Search for the cell housing the specified text and yield its [x, y] center coordinate. 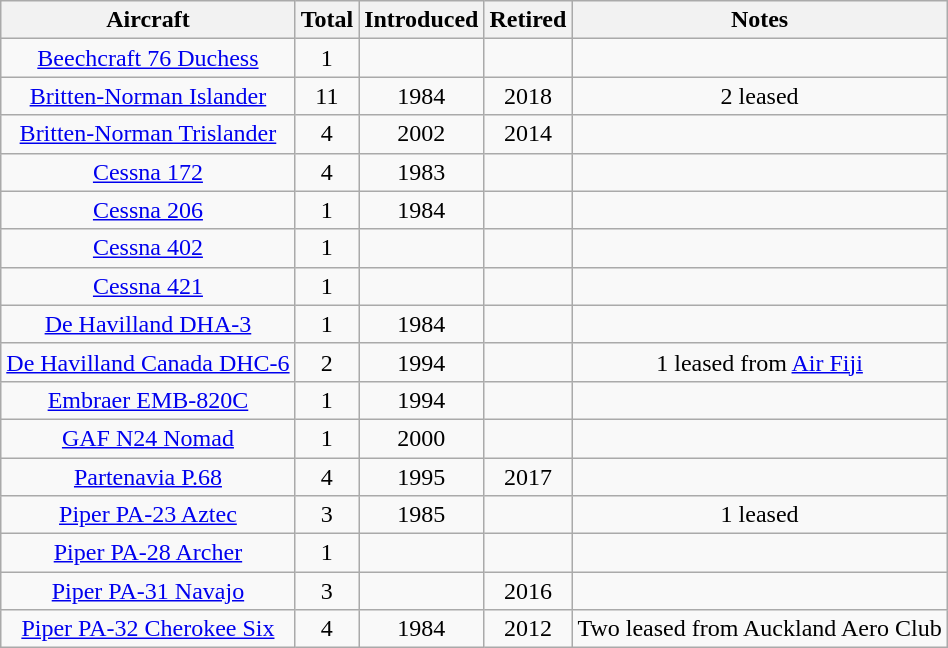
2002 [422, 134]
2014 [528, 134]
Britten-Norman Islander [148, 96]
Beechcraft 76 Duchess [148, 58]
2 [327, 362]
1985 [422, 515]
Embraer EMB-820C [148, 400]
1 leased from Air Fiji [760, 362]
2 leased [760, 96]
2017 [528, 477]
Retired [528, 20]
Cessna 421 [148, 286]
2016 [528, 591]
Piper PA-28 Archer [148, 553]
2012 [528, 629]
Britten-Norman Trislander [148, 134]
Partenavia P.68 [148, 477]
11 [327, 96]
Two leased from Auckland Aero Club [760, 629]
Cessna 402 [148, 248]
Cessna 206 [148, 210]
1983 [422, 172]
Introduced [422, 20]
Aircraft [148, 20]
2018 [528, 96]
De Havilland DHA-3 [148, 324]
1 leased [760, 515]
Total [327, 20]
De Havilland Canada DHC-6 [148, 362]
Piper PA-23 Aztec [148, 515]
1995 [422, 477]
2000 [422, 438]
GAF N24 Nomad [148, 438]
Cessna 172 [148, 172]
Piper PA-32 Cherokee Six [148, 629]
Notes [760, 20]
Piper PA-31 Navajo [148, 591]
